Find where the given text appears and provide that cell's center as (x, y) coordinate. 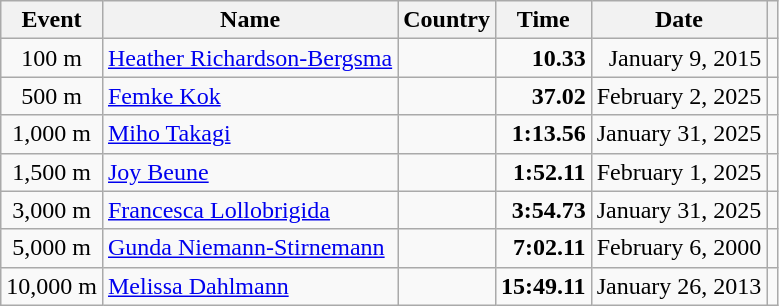
5,000 m (52, 248)
Time (543, 20)
15:49.11 (543, 286)
Joy Beune (250, 172)
Miho Takagi (250, 134)
3:54.73 (543, 210)
Francesca Lollobrigida (250, 210)
500 m (52, 96)
1,500 m (52, 172)
Gunda Niemann-Stirnemann (250, 248)
Heather Richardson-Bergsma (250, 58)
1:13.56 (543, 134)
January 26, 2013 (679, 286)
37.02 (543, 96)
January 9, 2015 (679, 58)
February 1, 2025 (679, 172)
10,000 m (52, 286)
1,000 m (52, 134)
February 6, 2000 (679, 248)
100 m (52, 58)
3,000 m (52, 210)
Femke Kok (250, 96)
Event (52, 20)
Melissa Dahlmann (250, 286)
February 2, 2025 (679, 96)
7:02.11 (543, 248)
Date (679, 20)
1:52.11 (543, 172)
Name (250, 20)
Country (447, 20)
10.33 (543, 58)
